From the cell containing the given text, extract its center point as (X, Y) coordinate. 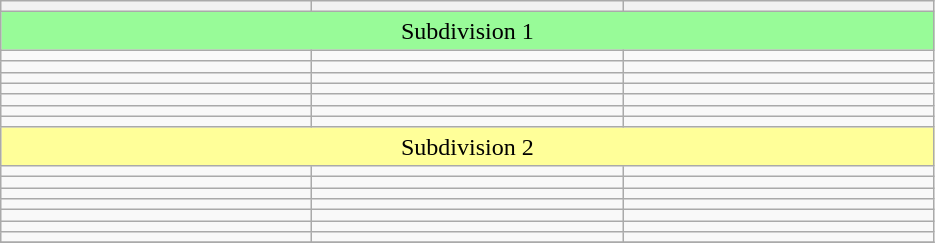
Subdivision 2 (468, 146)
Subdivision 1 (468, 31)
